Determine the [X, Y] coordinate at the center of the cell enclosing the given text.  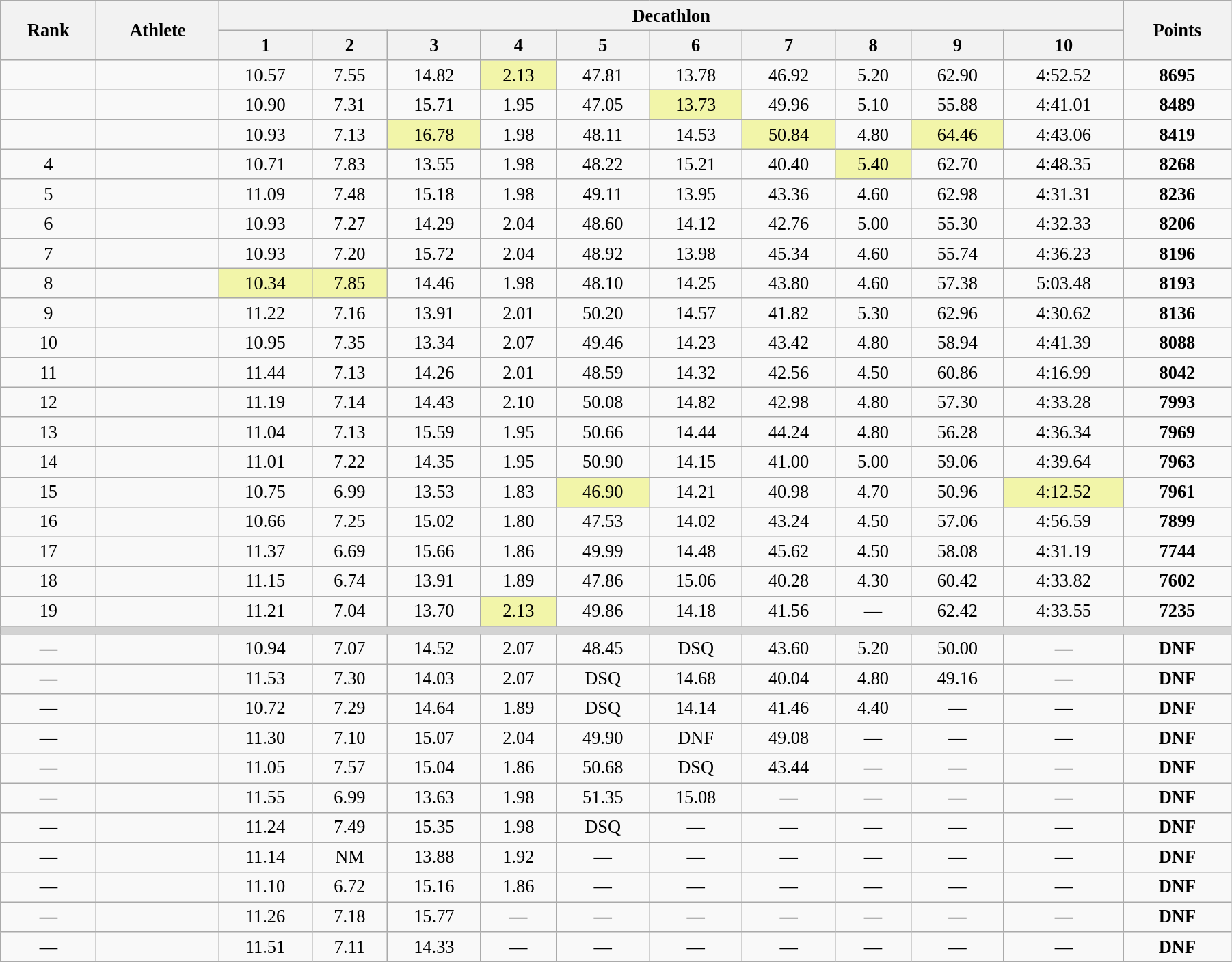
13 [49, 432]
14.53 [696, 135]
50.96 [957, 492]
11.51 [265, 946]
8206 [1177, 224]
8268 [1177, 164]
4:33.28 [1064, 402]
15.71 [434, 105]
14 [49, 462]
5.10 [874, 105]
14.33 [434, 946]
51.35 [603, 798]
15.77 [434, 917]
7.10 [350, 738]
NM [350, 857]
47.53 [603, 522]
15.66 [434, 551]
50.84 [789, 135]
62.90 [957, 75]
10.71 [265, 164]
41.00 [789, 462]
15.02 [434, 522]
7.85 [350, 283]
43.80 [789, 283]
58.94 [957, 343]
47.86 [603, 581]
47.81 [603, 75]
4:33.82 [1064, 581]
12 [49, 402]
11.15 [265, 581]
48.92 [603, 254]
13.70 [434, 611]
58.08 [957, 551]
56.28 [957, 432]
15.16 [434, 887]
50.20 [603, 313]
18 [49, 581]
43.60 [789, 649]
2 [350, 45]
15.08 [696, 798]
11 [49, 373]
7.57 [350, 768]
13.98 [696, 254]
11.55 [265, 798]
42.76 [789, 224]
14.64 [434, 708]
15.06 [696, 581]
48.11 [603, 135]
7.49 [350, 827]
62.70 [957, 164]
7744 [1177, 551]
50.68 [603, 768]
7963 [1177, 462]
43.36 [789, 194]
4:48.35 [1064, 164]
55.30 [957, 224]
7.29 [350, 708]
50.00 [957, 649]
13.55 [434, 164]
7993 [1177, 402]
7.18 [350, 917]
11.10 [265, 887]
11.05 [265, 768]
55.74 [957, 254]
13.78 [696, 75]
7.20 [350, 254]
49.90 [603, 738]
13.95 [696, 194]
4:39.64 [1064, 462]
3 [434, 45]
43.42 [789, 343]
7969 [1177, 432]
7899 [1177, 522]
13.53 [434, 492]
45.34 [789, 254]
4:36.23 [1064, 254]
4.70 [874, 492]
14.48 [696, 551]
50.66 [603, 432]
10.90 [265, 105]
42.56 [789, 373]
14.43 [434, 402]
2.10 [518, 402]
47.05 [603, 105]
44.24 [789, 432]
8088 [1177, 343]
62.96 [957, 313]
4:33.55 [1064, 611]
7.11 [350, 946]
60.86 [957, 373]
7.16 [350, 313]
7.25 [350, 522]
62.42 [957, 611]
13.34 [434, 343]
10.66 [265, 522]
14.35 [434, 462]
4:30.62 [1064, 313]
40.40 [789, 164]
4:56.59 [1064, 522]
7.35 [350, 343]
7.83 [350, 164]
14.23 [696, 343]
15.72 [434, 254]
8193 [1177, 283]
11.19 [265, 402]
10.75 [265, 492]
55.88 [957, 105]
48.45 [603, 649]
48.10 [603, 283]
4:36.34 [1064, 432]
13.63 [434, 798]
15.21 [696, 164]
11.53 [265, 678]
1 [265, 45]
7961 [1177, 492]
7.48 [350, 194]
1.83 [518, 492]
45.62 [789, 551]
41.82 [789, 313]
8489 [1177, 105]
11.24 [265, 827]
4.30 [874, 581]
6.69 [350, 551]
11.14 [265, 857]
10.34 [265, 283]
40.98 [789, 492]
49.99 [603, 551]
14.46 [434, 283]
14.21 [696, 492]
14.03 [434, 678]
11.22 [265, 313]
7602 [1177, 581]
43.44 [789, 768]
11.04 [265, 432]
14.02 [696, 522]
Athlete [157, 30]
8695 [1177, 75]
4:41.01 [1064, 105]
15.07 [434, 738]
10.72 [265, 708]
14.14 [696, 708]
11.01 [265, 462]
8419 [1177, 135]
62.98 [957, 194]
49.11 [603, 194]
11.09 [265, 194]
57.30 [957, 402]
46.92 [789, 75]
60.42 [957, 581]
16 [49, 522]
64.46 [957, 135]
40.28 [789, 581]
7.27 [350, 224]
49.96 [789, 105]
7.30 [350, 678]
7.04 [350, 611]
13.73 [696, 105]
17 [49, 551]
1.92 [518, 857]
14.44 [696, 432]
15.18 [434, 194]
14.32 [696, 373]
49.08 [789, 738]
7235 [1177, 611]
14.29 [434, 224]
4:32.33 [1064, 224]
11.21 [265, 611]
15.59 [434, 432]
11.30 [265, 738]
11.26 [265, 917]
7.55 [350, 75]
4.40 [874, 708]
5:03.48 [1064, 283]
14.52 [434, 649]
4:16.99 [1064, 373]
14.57 [696, 313]
14.25 [696, 283]
4:43.06 [1064, 135]
4:31.19 [1064, 551]
8196 [1177, 254]
13.88 [434, 857]
4:12.52 [1064, 492]
10.94 [265, 649]
14.12 [696, 224]
6.74 [350, 581]
5.40 [874, 164]
11.37 [265, 551]
1.80 [518, 522]
14.26 [434, 373]
11.44 [265, 373]
14.15 [696, 462]
4:52.52 [1064, 75]
49.86 [603, 611]
19 [49, 611]
50.08 [603, 402]
16.78 [434, 135]
42.98 [789, 402]
15 [49, 492]
48.22 [603, 164]
6.72 [350, 887]
49.16 [957, 678]
7.22 [350, 462]
8236 [1177, 194]
50.90 [603, 462]
15.04 [434, 768]
10.95 [265, 343]
7.07 [350, 649]
59.06 [957, 462]
4:41.39 [1064, 343]
Points [1177, 30]
7.31 [350, 105]
41.56 [789, 611]
7.14 [350, 402]
40.04 [789, 678]
41.46 [789, 708]
57.06 [957, 522]
Rank [49, 30]
5.30 [874, 313]
48.59 [603, 373]
10.57 [265, 75]
15.35 [434, 827]
14.68 [696, 678]
Decathlon [671, 15]
8042 [1177, 373]
49.46 [603, 343]
4:31.31 [1064, 194]
14.18 [696, 611]
8136 [1177, 313]
48.60 [603, 224]
46.90 [603, 492]
57.38 [957, 283]
43.24 [789, 522]
